Capture the cell that displays the provided text and extract its [x, y] central coordinate. 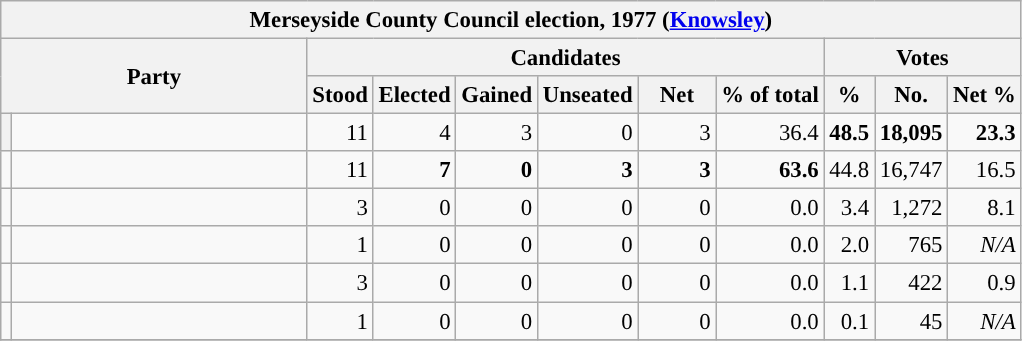
Gained [496, 95]
0.9 [984, 283]
48.5 [849, 133]
Party [154, 76]
1.1 [849, 283]
1,272 [910, 208]
63.6 [770, 170]
7 [414, 170]
765 [910, 245]
Merseyside County Council election, 1977 (Knowsley) [511, 20]
Net [677, 95]
Stood [340, 95]
% [849, 95]
Votes [922, 58]
8.1 [984, 208]
2.0 [849, 245]
4 [414, 133]
Net % [984, 95]
36.4 [770, 133]
23.3 [984, 133]
16.5 [984, 170]
No. [910, 95]
16,747 [910, 170]
3.4 [849, 208]
45 [910, 321]
% of total [770, 95]
0.1 [849, 321]
44.8 [849, 170]
422 [910, 283]
Unseated [587, 95]
Elected [414, 95]
18,095 [910, 133]
Candidates [566, 58]
